Pinpoint the cell where the given text exists, returning its (X, Y) midpoint coordinate. 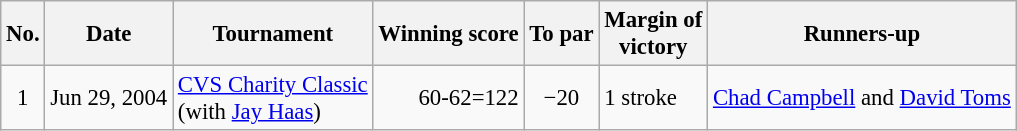
Margin ofvictory (654, 34)
Jun 29, 2004 (109, 98)
CVS Charity Classic(with Jay Haas) (273, 98)
Winning score (448, 34)
1 stroke (654, 98)
−20 (562, 98)
Runners-up (862, 34)
Chad Campbell and David Toms (862, 98)
1 (23, 98)
60-62=122 (448, 98)
To par (562, 34)
No. (23, 34)
Date (109, 34)
Tournament (273, 34)
